Find where the given text appears and provide that cell's center as (x, y) coordinate. 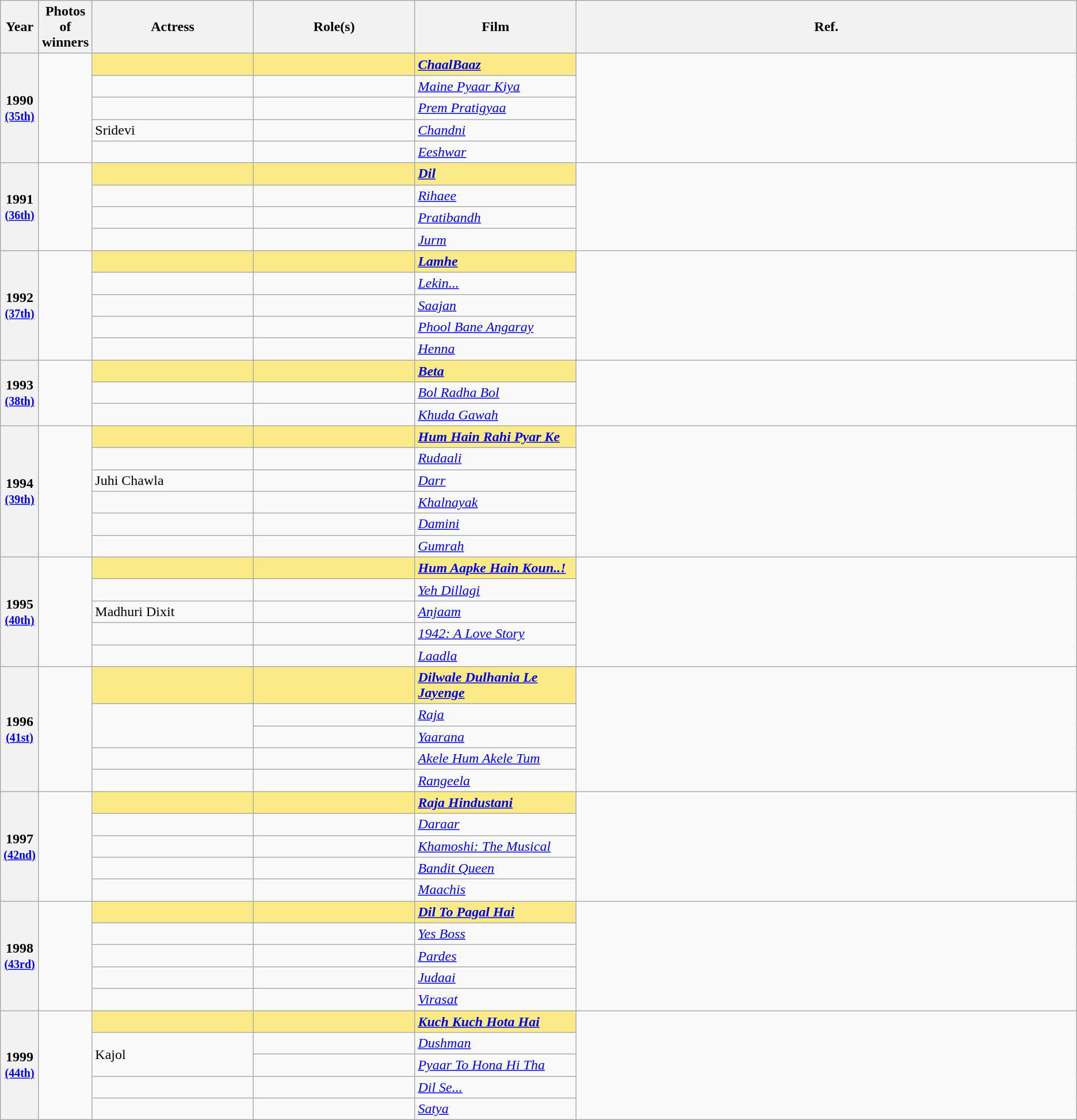
Saajan (496, 305)
Judaai (496, 977)
1993 (38th) (20, 393)
1942: A Love Story (496, 633)
Actress (173, 27)
1995 (40th) (20, 611)
Laadla (496, 655)
Raja (496, 715)
Beta (496, 371)
Kajol (173, 1054)
Khalnayak (496, 502)
Maine Pyaar Kiya (496, 86)
Juhi Chawla (173, 480)
Bol Radha Bol (496, 393)
Yaarana (496, 737)
1998 (43rd) (20, 955)
Khuda Gawah (496, 415)
Eeshwar (496, 152)
Yes Boss (496, 934)
Henna (496, 349)
1991 (36th) (20, 207)
Dilwale Dulhania Le Jayenge (496, 686)
Akele Hum Akele Tum (496, 759)
1992 (37th) (20, 305)
Photos of winners (65, 27)
Yeh Dillagi (496, 590)
Year (20, 27)
Kuch Kuch Hota Hai (496, 1021)
ChaalBaaz (496, 64)
Chandni (496, 130)
1996 (41st) (20, 729)
Prem Pratigyaa (496, 108)
Hum Aapke Hain Koun..! (496, 568)
Dil (496, 174)
Damini (496, 524)
1997 (42nd) (20, 846)
Lamhe (496, 261)
Rihaee (496, 196)
Satya (496, 1109)
1999 (44th) (20, 1065)
1994 (39th) (20, 491)
Pyaar To Hona Hi Tha (496, 1065)
Sridevi (173, 130)
Dushman (496, 1043)
Lekin... (496, 283)
Ref. (826, 27)
Virasat (496, 999)
Dil To Pagal Hai (496, 912)
Gumrah (496, 546)
Darr (496, 480)
Dil Se... (496, 1087)
Daraar (496, 824)
Pratibandh (496, 217)
Jurm (496, 239)
Raja Hindustani (496, 802)
Pardes (496, 955)
Rudaali (496, 458)
Film (496, 27)
Hum Hain Rahi Pyar Ke (496, 437)
1990 (35th) (20, 108)
Madhuri Dixit (173, 611)
Bandit Queen (496, 868)
Maachis (496, 890)
Khamoshi: The Musical (496, 846)
Anjaam (496, 611)
Phool Bane Angaray (496, 327)
Rangeela (496, 781)
Role(s) (334, 27)
